Identify which cell holds the provided text, then report its [X, Y] central coordinate. 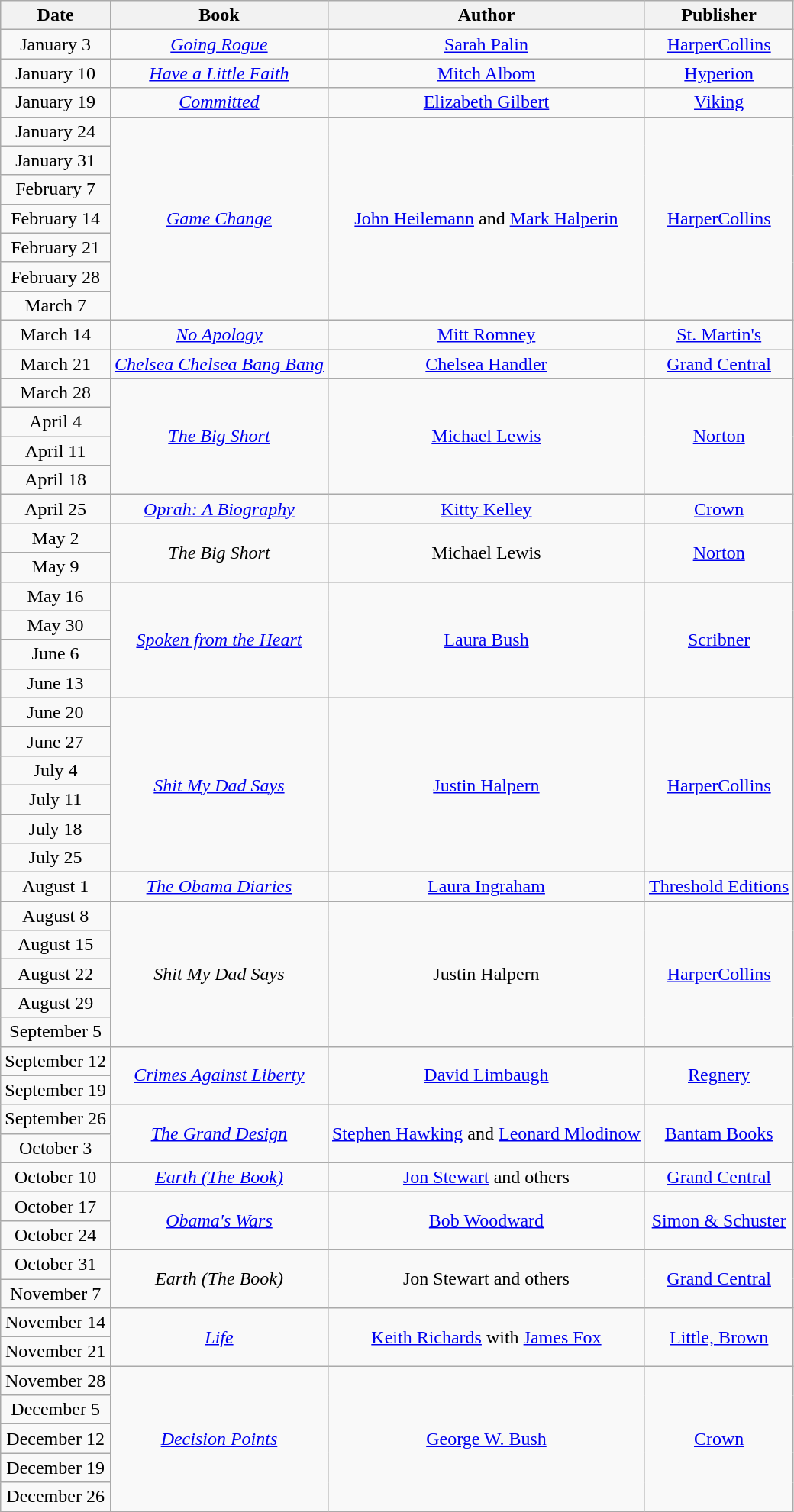
January 19 [56, 102]
April 4 [56, 422]
August 1 [56, 887]
Oprah: A Biography [218, 509]
January 31 [56, 160]
March 28 [56, 393]
March 14 [56, 334]
Chelsea Handler [486, 364]
August 8 [56, 916]
October 24 [56, 1235]
Author [486, 15]
Laura Ingraham [486, 887]
August 29 [56, 1003]
August 22 [56, 974]
January 24 [56, 131]
John Heilemann and Mark Halperin [486, 218]
September 5 [56, 1032]
September 12 [56, 1061]
Viking [718, 102]
July 11 [56, 799]
November 28 [56, 1381]
Going Rogue [218, 44]
February 21 [56, 247]
Decision Points [218, 1439]
Threshold Editions [718, 887]
Laura Bush [486, 640]
May 16 [56, 596]
May 9 [56, 567]
David Limbaugh [486, 1075]
October 3 [56, 1148]
Elizabeth Gilbert [486, 102]
Obama's Wars [218, 1220]
Stephen Hawking and Leonard Mlodinow [486, 1133]
The Obama Diaries [218, 887]
Have a Little Faith [218, 73]
Chelsea Chelsea Bang Bang [218, 364]
Kitty Kelley [486, 509]
Hyperion [718, 73]
May 30 [56, 625]
October 31 [56, 1264]
November 14 [56, 1323]
Bantam Books [718, 1133]
Scribner [718, 640]
June 6 [56, 654]
September 19 [56, 1090]
Game Change [218, 218]
April 25 [56, 509]
April 18 [56, 480]
Spoken from the Heart [218, 640]
August 15 [56, 945]
The Grand Design [218, 1133]
May 2 [56, 538]
George W. Bush [486, 1439]
Little, Brown [718, 1337]
February 28 [56, 276]
July 18 [56, 828]
Crimes Against Liberty [218, 1075]
March 7 [56, 305]
Simon & Schuster [718, 1220]
Sarah Palin [486, 44]
Bob Woodward [486, 1220]
Mitt Romney [486, 334]
October 10 [56, 1177]
December 19 [56, 1468]
Keith Richards with James Fox [486, 1337]
December 12 [56, 1439]
July 4 [56, 770]
Mitch Albom [486, 73]
September 26 [56, 1119]
March 21 [56, 364]
December 5 [56, 1410]
November 21 [56, 1352]
April 11 [56, 451]
January 10 [56, 73]
Date [56, 15]
October 17 [56, 1206]
Life [218, 1337]
St. Martin's [718, 334]
January 3 [56, 44]
Publisher [718, 15]
June 13 [56, 683]
No Apology [218, 334]
Committed [218, 102]
June 20 [56, 712]
December 26 [56, 1497]
July 25 [56, 858]
November 7 [56, 1294]
Regnery [718, 1075]
February 7 [56, 189]
February 14 [56, 218]
Book [218, 15]
June 27 [56, 741]
